Output the (x, y) coordinate of the center of the cell containing the given text.  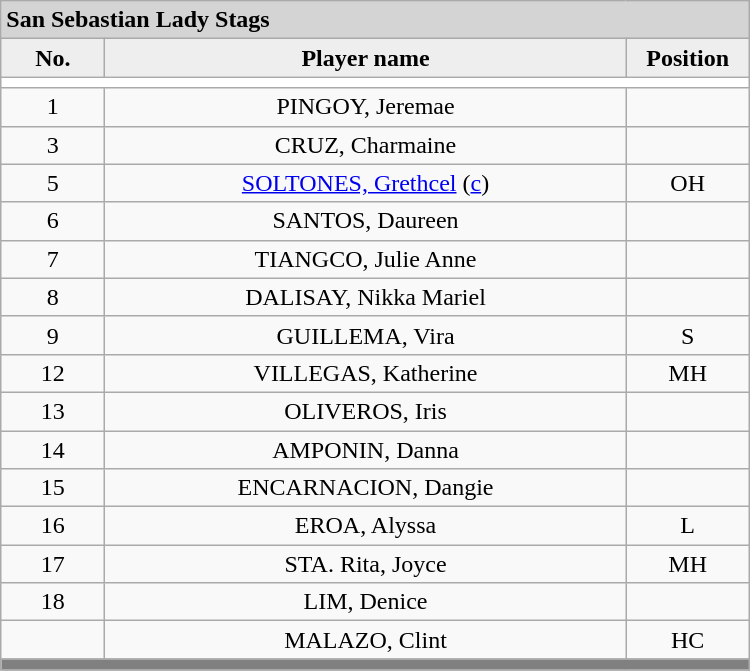
MALAZO, Clint (366, 640)
6 (53, 221)
OH (688, 183)
STA. Rita, Joyce (366, 564)
No. (53, 58)
GUILLEMA, Vira (366, 335)
5 (53, 183)
TIANGCO, Julie Anne (366, 259)
Position (688, 58)
CRUZ, Charmaine (366, 145)
ENCARNACION, Dangie (366, 488)
AMPONIN, Danna (366, 449)
VILLEGAS, Katherine (366, 373)
EROA, Alyssa (366, 526)
13 (53, 411)
San Sebastian Lady Stags (375, 20)
PINGOY, Jeremae (366, 107)
16 (53, 526)
SOLTONES, Grethcel (c) (366, 183)
3 (53, 145)
Player name (366, 58)
SANTOS, Daureen (366, 221)
9 (53, 335)
S (688, 335)
18 (53, 602)
14 (53, 449)
1 (53, 107)
15 (53, 488)
8 (53, 297)
L (688, 526)
LIM, Denice (366, 602)
12 (53, 373)
17 (53, 564)
HC (688, 640)
DALISAY, Nikka Mariel (366, 297)
OLIVEROS, Iris (366, 411)
7 (53, 259)
